For the text-containing cell, return its midpoint in (X, Y) coordinate format. 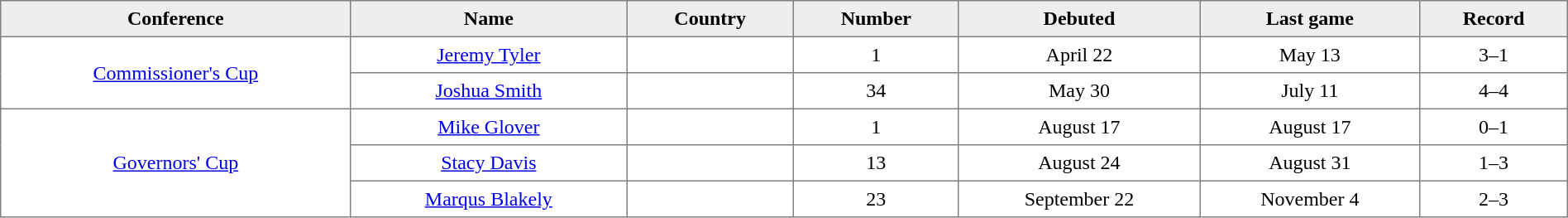
August 24 (1079, 163)
34 (877, 91)
Jeremy Tyler (489, 55)
Mike Glover (489, 127)
23 (877, 199)
4–4 (1494, 91)
September 22 (1079, 199)
Last game (1310, 19)
Commissioner's Cup (175, 73)
Stacy Davis (489, 163)
13 (877, 163)
Country (710, 19)
2–3 (1494, 199)
November 4 (1310, 199)
1–3 (1494, 163)
Number (877, 19)
May 30 (1079, 91)
Marqus Blakely (489, 199)
July 11 (1310, 91)
Conference (175, 19)
Name (489, 19)
Debuted (1079, 19)
Joshua Smith (489, 91)
August 31 (1310, 163)
0–1 (1494, 127)
Record (1494, 19)
3–1 (1494, 55)
May 13 (1310, 55)
April 22 (1079, 55)
Governors' Cup (175, 162)
